Extract the (x, y) coordinate from the center of the cell holding the provided text.  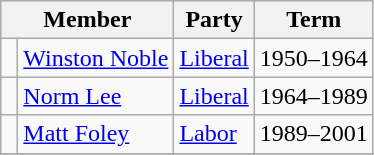
Winston Noble (96, 58)
Term (314, 20)
1989–2001 (314, 134)
Labor (214, 134)
Party (214, 20)
1950–1964 (314, 58)
Norm Lee (96, 96)
1964–1989 (314, 96)
Matt Foley (96, 134)
Member (88, 20)
